Locate the cell with the specified text and output its [X, Y] center coordinate. 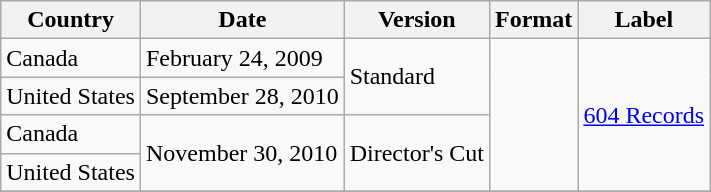
Version [416, 20]
Country [71, 20]
November 30, 2010 [242, 153]
September 28, 2010 [242, 96]
Standard [416, 77]
604 Records [644, 115]
Format [534, 20]
Director's Cut [416, 153]
Label [644, 20]
February 24, 2009 [242, 58]
Date [242, 20]
